Determine the [X, Y] coordinate at the center of the cell enclosing the given text.  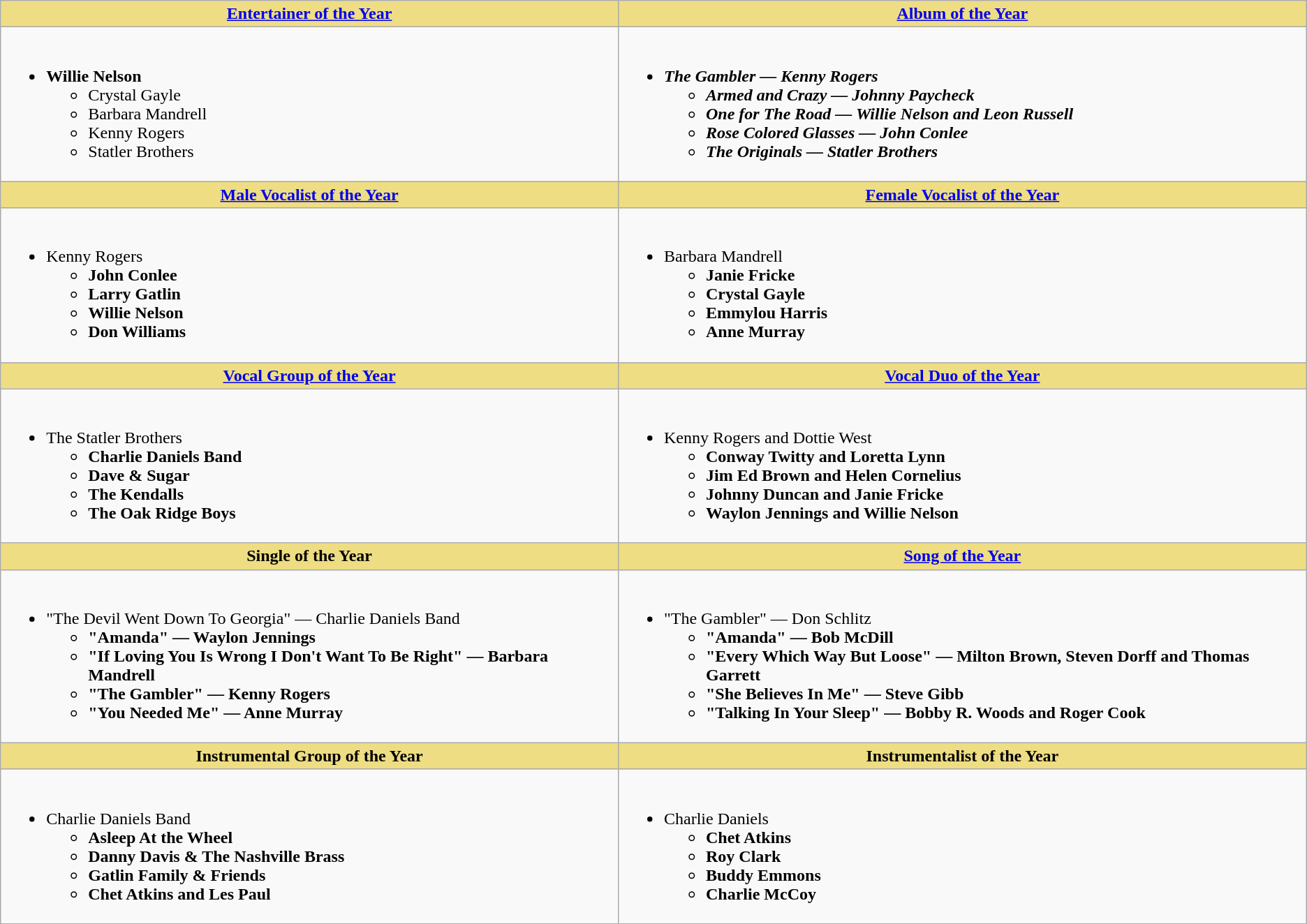
Charlie DanielsChet AtkinsRoy ClarkBuddy EmmonsCharlie McCoy [962, 846]
The Statler BrothersCharlie Daniels BandDave & SugarThe KendallsThe Oak Ridge Boys [310, 466]
Willie NelsonCrystal GayleBarbara MandrellKenny RogersStatler Brothers [310, 105]
Kenny RogersJohn ConleeLarry GatlinWillie NelsonDon Williams [310, 285]
Vocal Group of the Year [310, 375]
Entertainer of the Year [310, 14]
Vocal Duo of the Year [962, 375]
Song of the Year [962, 556]
Instrumentalist of the Year [962, 756]
Female Vocalist of the Year [962, 195]
Charlie Daniels BandAsleep At the WheelDanny Davis & The Nashville BrassGatlin Family & FriendsChet Atkins and Les Paul [310, 846]
Male Vocalist of the Year [310, 195]
Album of the Year [962, 14]
Barbara MandrellJanie FrickeCrystal GayleEmmylou HarrisAnne Murray [962, 285]
Single of the Year [310, 556]
Instrumental Group of the Year [310, 756]
